Search for the cell housing the specified text and yield its [x, y] center coordinate. 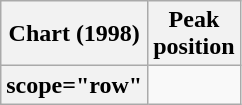
Peakposition [194, 34]
scope="row" [74, 85]
Chart (1998) [74, 34]
